For the text-containing cell, return its midpoint in (X, Y) coordinate format. 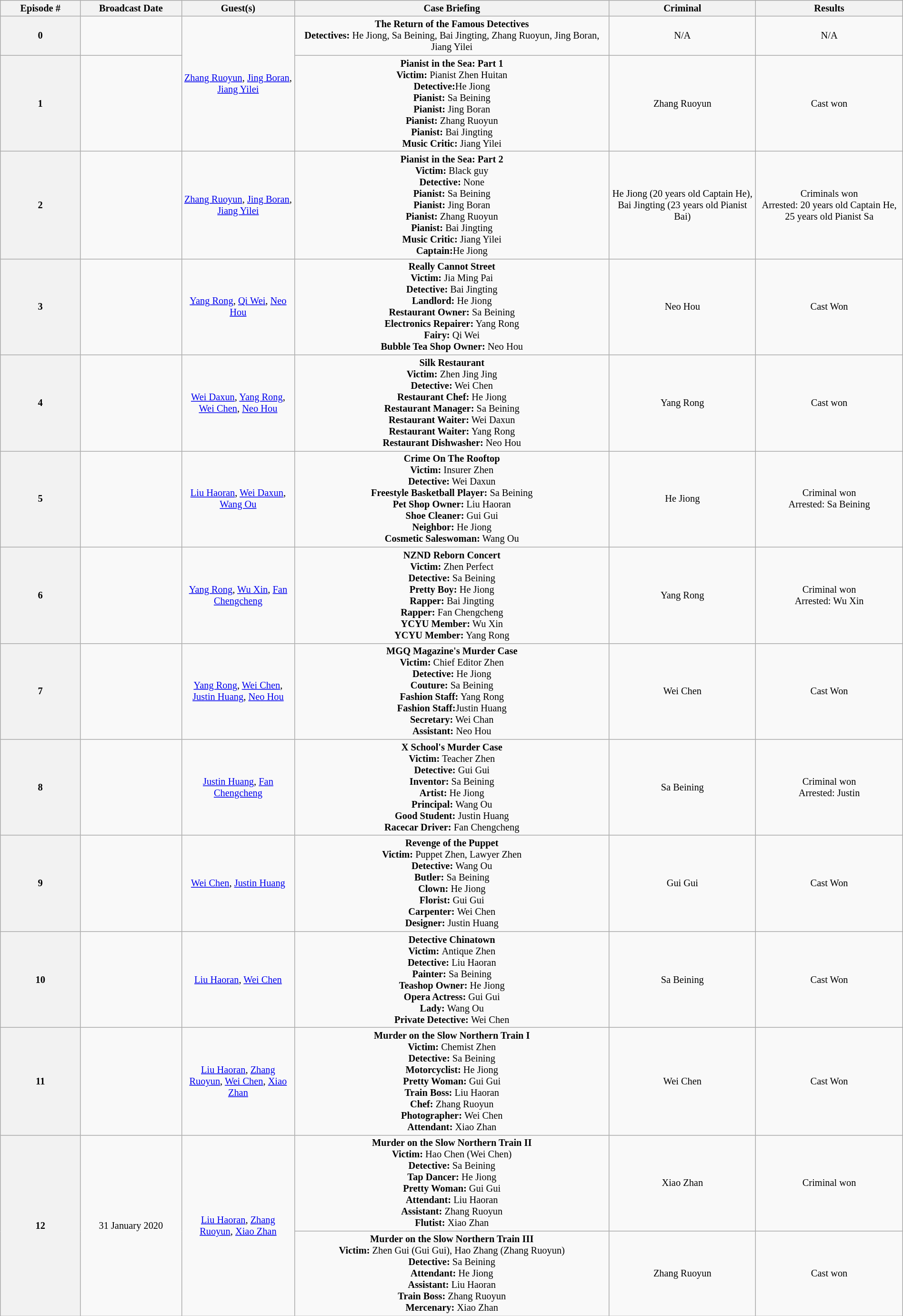
Wei Daxun, Yang Rong, Wei Chen, Neo Hou (238, 403)
Criminal won Arrested: Wu Xin (829, 595)
Guest(s) (238, 8)
Criminal won Arrested: Sa Beining (829, 499)
10 (40, 980)
Neo Hou (682, 307)
Episode # (40, 8)
Liu Haoran, Wei Daxun, Wang Ou (238, 499)
0 (40, 36)
Wei Chen, Justin Huang (238, 883)
5 (40, 499)
Criminals won Arrested: 20 years old Captain He, 25 years old Pianist Sa (829, 205)
Results (829, 8)
Liu Haoran, Wei Chen (238, 980)
Gui Gui (682, 883)
He Jiong (682, 499)
Yang Rong, Wei Chen, Justin Huang, Neo Hou (238, 691)
Yang Rong, Qi Wei, Neo Hou (238, 307)
Criminal won Arrested: Justin (829, 787)
3 (40, 307)
Case Briefing (452, 8)
1 (40, 103)
Liu Haoran, Zhang Ruoyun, Wei Chen, Xiao Zhan (238, 1081)
7 (40, 691)
2 (40, 205)
Criminal won (829, 1183)
Broadcast Date (131, 8)
9 (40, 883)
He Jiong (20 years old Captain He), Bai Jingting (23 years old Pianist Bai) (682, 205)
Criminal (682, 8)
31 January 2020 (131, 1225)
11 (40, 1081)
The Return of the Famous DetectivesDetectives: He Jiong, Sa Beining, Bai Jingting, Zhang Ruoyun, Jing Boran, Jiang Yilei (452, 36)
Liu Haoran, Zhang Ruoyun, Xiao Zhan (238, 1225)
4 (40, 403)
Justin Huang, Fan Chengcheng (238, 787)
12 (40, 1225)
6 (40, 595)
Yang Rong, Wu Xin, Fan Chengcheng (238, 595)
Xiao Zhan (682, 1183)
8 (40, 787)
